Output the [X, Y] coordinate of the center of the cell containing the given text.  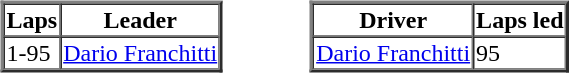
95 [520, 52]
Driver [393, 20]
Laps led [520, 20]
Leader [140, 20]
Laps [32, 20]
1-95 [32, 52]
